Extract the [x, y] coordinate from the center of the cell holding the provided text.  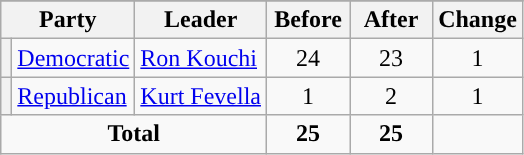
24 [308, 58]
Leader [201, 20]
Change [478, 20]
Party [68, 20]
Total [134, 134]
Ron Kouchi [201, 58]
Republican [74, 96]
2 [392, 96]
Kurt Fevella [201, 96]
After [392, 20]
Before [308, 20]
Democratic [74, 58]
23 [392, 58]
